Detect which cell encompasses the target text, then output its (x, y) center coordinate. 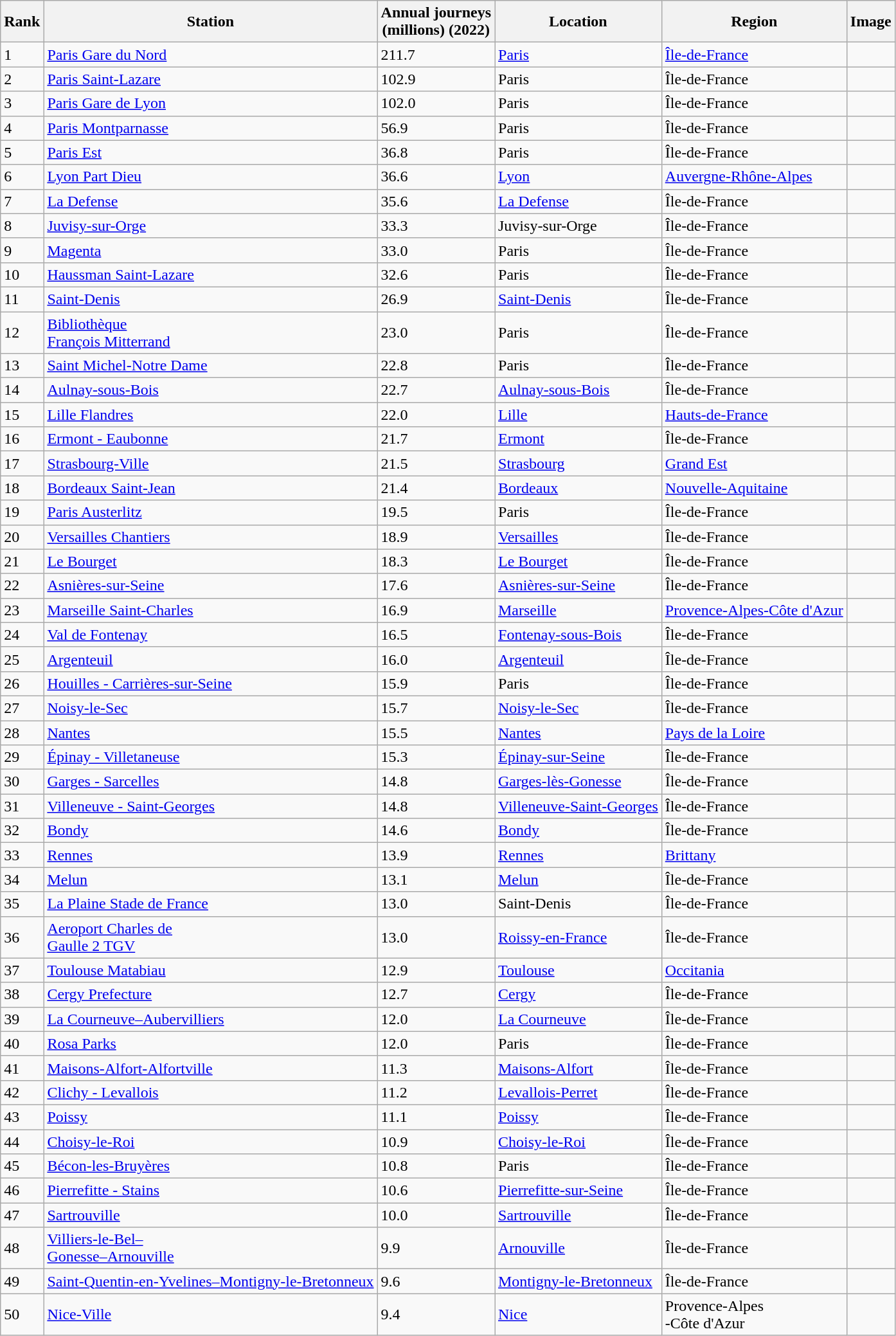
Villeneuve-Saint-Georges (578, 806)
8 (22, 226)
Maisons-Alfort-Alfortville (211, 1068)
Magenta (211, 250)
17 (22, 464)
16 (22, 439)
Lyon Part Dieu (211, 177)
Location (578, 22)
13.9 (436, 855)
12.9 (436, 970)
19.5 (436, 512)
50 (22, 1314)
20 (22, 537)
Lille (578, 415)
11.3 (436, 1068)
9.6 (436, 1281)
15.3 (436, 757)
10.9 (436, 1141)
18 (22, 488)
9.9 (436, 1249)
Occitania (754, 970)
21.4 (436, 488)
16.9 (436, 610)
Hauts-de-France (754, 415)
Paris Gare du Nord (211, 55)
Station (211, 22)
42 (22, 1092)
33 (22, 855)
31 (22, 806)
40 (22, 1043)
34 (22, 880)
102.9 (436, 79)
19 (22, 512)
22 (22, 586)
5 (22, 152)
1 (22, 55)
Toulouse Matabiau (211, 970)
La Courneuve–Aubervilliers (211, 1019)
4 (22, 128)
La Plaine Stade de France (211, 904)
Auvergne-Rhône-Alpes (754, 177)
Nice (578, 1314)
Val de Fontenay (211, 635)
Nice-Ville (211, 1314)
Strasbourg (578, 464)
Paris Gare de Lyon (211, 104)
16.0 (436, 659)
29 (22, 757)
Marseille Saint-Charles (211, 610)
10.6 (436, 1191)
15.7 (436, 708)
22.0 (436, 415)
25 (22, 659)
Paris Austerlitz (211, 512)
15.9 (436, 683)
Maisons-Alfort (578, 1068)
12 (22, 332)
Brittany (754, 855)
7 (22, 201)
17.6 (436, 586)
27 (22, 708)
10.8 (436, 1166)
Grand Est (754, 464)
21 (22, 561)
37 (22, 970)
Image (870, 22)
14 (22, 390)
Toulouse (578, 970)
Villeneuve - Saint-Georges (211, 806)
16.5 (436, 635)
Paris Montparnasse (211, 128)
32.6 (436, 275)
Bécon-les-Bruyères (211, 1166)
23.0 (436, 332)
102.0 (436, 104)
Arnouville (578, 1249)
47 (22, 1215)
Épinay-sur-Seine (578, 757)
33.3 (436, 226)
Marseille (578, 610)
33.0 (436, 250)
9 (22, 250)
21.5 (436, 464)
22.8 (436, 366)
14.6 (436, 831)
26 (22, 683)
Versailles Chantiers (211, 537)
32 (22, 831)
Montigny-le-Bretonneux (578, 1281)
Aeroport Charles deGaulle 2 TGV (211, 937)
10 (22, 275)
BibliothèqueFrançois Mitterrand (211, 332)
11.1 (436, 1117)
La Courneuve (578, 1019)
Haussman Saint-Lazare (211, 275)
3 (22, 104)
Nouvelle-Aquitaine (754, 488)
44 (22, 1141)
15.5 (436, 732)
Houilles - Carrières-sur-Seine (211, 683)
22.7 (436, 390)
Paris Saint-Lazare (211, 79)
Paris Est (211, 152)
56.9 (436, 128)
13.1 (436, 880)
38 (22, 995)
Lille Flandres (211, 415)
35 (22, 904)
Saint-Quentin-en-Yvelines–Montigny-le-Bretonneux (211, 1281)
Cergy Prefecture (211, 995)
Region (754, 22)
12.7 (436, 995)
Cergy (578, 995)
35.6 (436, 201)
30 (22, 782)
Pierrefitte-sur-Seine (578, 1191)
Lyon (578, 177)
Garges-lès-Gonesse (578, 782)
Épinay - Villetaneuse (211, 757)
Ermont - Eaubonne (211, 439)
Levallois-Perret (578, 1092)
Pierrefitte - Stains (211, 1191)
21.7 (436, 439)
Bordeaux Saint-Jean (211, 488)
41 (22, 1068)
Roissy-en-France (578, 937)
Ermont (578, 439)
48 (22, 1249)
39 (22, 1019)
18.9 (436, 537)
Bordeaux (578, 488)
46 (22, 1191)
Versailles (578, 537)
Rosa Parks (211, 1043)
49 (22, 1281)
18.3 (436, 561)
15 (22, 415)
43 (22, 1117)
Garges - Sarcelles (211, 782)
36.6 (436, 177)
23 (22, 610)
36 (22, 937)
9.4 (436, 1314)
Pays de la Loire (754, 732)
36.8 (436, 152)
11.2 (436, 1092)
10.0 (436, 1215)
24 (22, 635)
45 (22, 1166)
2 (22, 79)
Rank (22, 22)
Fontenay-sous-Bois (578, 635)
Strasbourg-Ville (211, 464)
211.7 (436, 55)
Saint Michel-Notre Dame (211, 366)
11 (22, 299)
Clichy - Levallois (211, 1092)
28 (22, 732)
Annual journeys(millions) (2022) (436, 22)
Villiers-le-Bel–Gonesse–Arnouville (211, 1249)
6 (22, 177)
13 (22, 366)
26.9 (436, 299)
